Determine the [X, Y] coordinate at the center of the cell enclosing the given text.  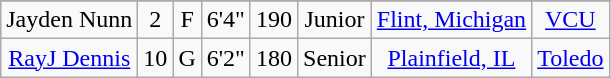
Plainfield, IL [451, 58]
Jayden Nunn [70, 20]
Junior [335, 20]
F [187, 20]
Toledo [570, 58]
2 [156, 20]
6'4" [226, 20]
Flint, Michigan [451, 20]
190 [274, 20]
10 [156, 58]
G [187, 58]
Senior [335, 58]
6'2" [226, 58]
180 [274, 58]
RayJ Dennis [70, 58]
VCU [570, 20]
